Locate the cell with the specified text and output its [X, Y] center coordinate. 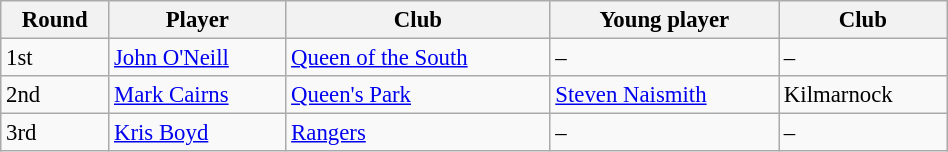
Queen's Park [418, 95]
Kilmarnock [864, 95]
2nd [55, 95]
1st [55, 58]
Mark Cairns [198, 95]
Steven Naismith [664, 95]
Player [198, 20]
Queen of the South [418, 58]
Young player [664, 20]
John O'Neill [198, 58]
Round [55, 20]
3rd [55, 133]
Rangers [418, 133]
Kris Boyd [198, 133]
